From the cell containing the given text, extract its center point as (X, Y) coordinate. 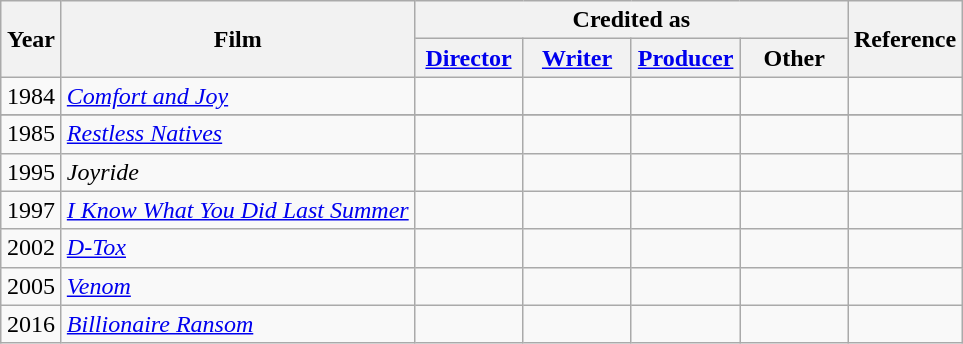
1997 (32, 210)
Restless Natives (238, 134)
Joyride (238, 172)
2002 (32, 248)
Year (32, 39)
Credited as (631, 20)
D-Tox (238, 248)
Director (468, 58)
Venom (238, 286)
1985 (32, 134)
2005 (32, 286)
Writer (578, 58)
1984 (32, 96)
Film (238, 39)
Reference (904, 39)
Comfort and Joy (238, 96)
Producer (686, 58)
I Know What You Did Last Summer (238, 210)
Other (794, 58)
2016 (32, 324)
1995 (32, 172)
Billionaire Ransom (238, 324)
